Detect which cell encompasses the target text, then output its [x, y] center coordinate. 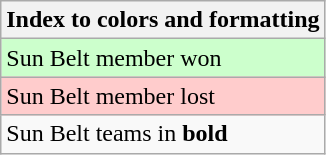
Sun Belt member lost [163, 96]
Index to colors and formatting [163, 20]
Sun Belt teams in bold [163, 134]
Sun Belt member won [163, 58]
